Pinpoint the cell where the given text exists, returning its (x, y) midpoint coordinate. 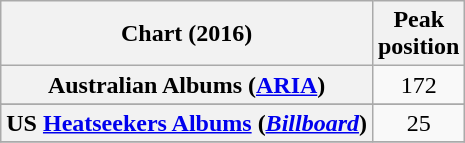
172 (418, 85)
25 (418, 123)
US Heatseekers Albums (Billboard) (187, 123)
Chart (2016) (187, 34)
Australian Albums (ARIA) (187, 85)
Peak position (418, 34)
